Detect which cell encompasses the target text, then output its (X, Y) center coordinate. 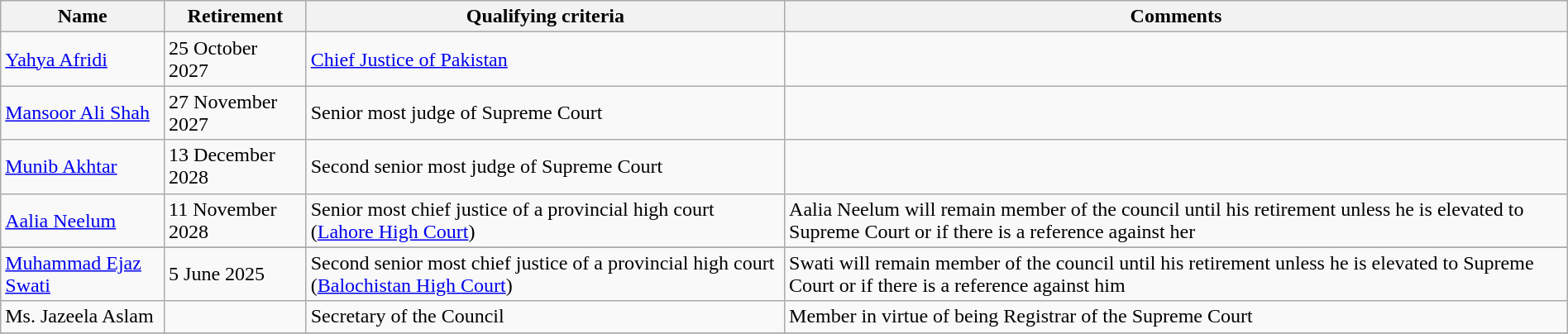
Second senior most judge of Supreme Court (545, 167)
Retirement (236, 17)
Yahya Afridi (83, 60)
Aalia Neelum will remain member of the council until his retirement unless he is elevated to Supreme Court or if there is a reference against her (1176, 220)
Member in virtue of being Registrar of the Supreme Court (1176, 317)
Name (83, 17)
Ms. Jazeela Aslam (83, 317)
5 June 2025 (236, 274)
Qualifying criteria (545, 17)
Comments (1176, 17)
Senior most chief justice of a provincial high court (Lahore High Court) (545, 220)
25 October 2027 (236, 60)
Mansoor Ali Shah (83, 112)
Munib Akhtar (83, 167)
13 December 2028 (236, 167)
Aalia Neelum (83, 220)
27 November 2027 (236, 112)
Swati will remain member of the council until his retirement unless he is elevated to Supreme Court or if there is a reference against him (1176, 274)
11 November 2028 (236, 220)
Second senior most chief justice of a provincial high court (Balochistan High Court) (545, 274)
Muhammad Ejaz Swati (83, 274)
Senior most judge of Supreme Court (545, 112)
Chief Justice of Pakistan (545, 60)
Secretary of the Council (545, 317)
